Search for the cell housing the specified text and yield its [x, y] center coordinate. 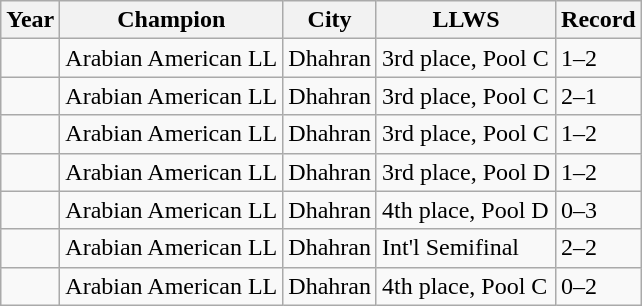
0–3 [599, 210]
City [330, 20]
3rd place, Pool D [466, 172]
0–2 [599, 286]
Record [599, 20]
Champion [172, 20]
2–2 [599, 248]
4th place, Pool C [466, 286]
4th place, Pool D [466, 210]
Int'l Semifinal [466, 248]
2–1 [599, 96]
LLWS [466, 20]
Year [30, 20]
